For the text-containing cell, return its midpoint in [x, y] coordinate format. 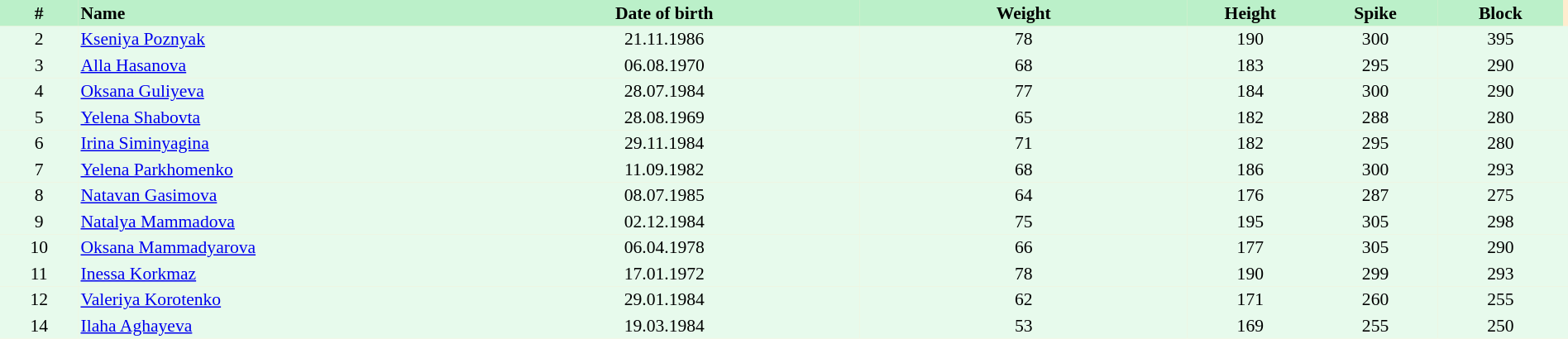
64 [1024, 195]
77 [1024, 91]
4 [39, 91]
08.07.1985 [664, 195]
Oksana Mammadyarova [273, 248]
28.08.1969 [664, 117]
9 [39, 222]
287 [1374, 195]
8 [39, 195]
Kseniya Poznyak [273, 40]
Natalya Mammadova [273, 222]
Inessa Korkmaz [273, 274]
260 [1374, 299]
7 [39, 169]
195 [1250, 222]
Yelena Shabovta [273, 117]
275 [1500, 195]
29.11.1984 [664, 144]
5 [39, 117]
299 [1374, 274]
11 [39, 274]
Height [1250, 13]
19.03.1984 [664, 326]
06.04.1978 [664, 248]
65 [1024, 117]
Yelena Parkhomenko [273, 169]
28.07.1984 [664, 91]
Date of birth [664, 13]
184 [1250, 91]
Oksana Guliyeva [273, 91]
169 [1250, 326]
Natavan Gasimova [273, 195]
71 [1024, 144]
183 [1250, 65]
186 [1250, 169]
21.11.1986 [664, 40]
Spike [1374, 13]
# [39, 13]
53 [1024, 326]
298 [1500, 222]
66 [1024, 248]
14 [39, 326]
06.08.1970 [664, 65]
Alla Hasanova [273, 65]
250 [1500, 326]
02.12.1984 [664, 222]
62 [1024, 299]
Irina Siminyagina [273, 144]
Weight [1024, 13]
171 [1250, 299]
10 [39, 248]
2 [39, 40]
75 [1024, 222]
17.01.1972 [664, 274]
3 [39, 65]
176 [1250, 195]
Block [1500, 13]
Ilaha Aghayeva [273, 326]
Name [273, 13]
Valeriya Korotenko [273, 299]
11.09.1982 [664, 169]
288 [1374, 117]
395 [1500, 40]
177 [1250, 248]
29.01.1984 [664, 299]
12 [39, 299]
6 [39, 144]
